Return [x, y] of the center of cell containing provided text 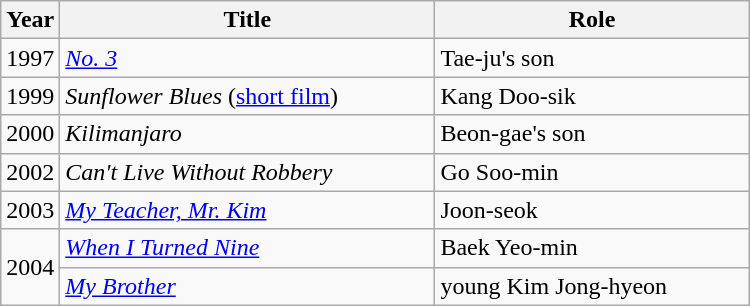
Kang Doo-sik [592, 96]
Year [30, 20]
Kilimanjaro [248, 134]
My Teacher, Mr. Kim [248, 210]
Tae-ju's son [592, 58]
Joon-seok [592, 210]
2002 [30, 172]
2004 [30, 267]
Beon-gae's son [592, 134]
Can't Live Without Robbery [248, 172]
When I Turned Nine [248, 248]
Title [248, 20]
1999 [30, 96]
2000 [30, 134]
Baek Yeo-min [592, 248]
My Brother [248, 286]
1997 [30, 58]
Go Soo-min [592, 172]
Sunflower Blues (short film) [248, 96]
Role [592, 20]
No. 3 [248, 58]
2003 [30, 210]
young Kim Jong-hyeon [592, 286]
